Locate the cell with the specified text and output its (X, Y) center coordinate. 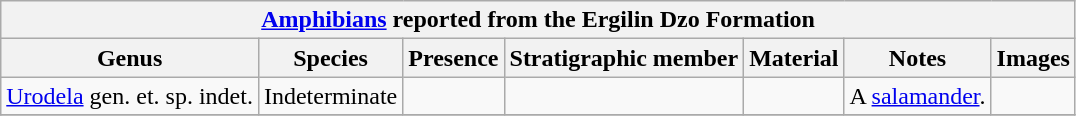
Urodela gen. et. sp. indet. (130, 96)
Genus (130, 58)
A salamander. (918, 96)
Stratigraphic member (624, 58)
Notes (918, 58)
Presence (454, 58)
Amphibians reported from the Ergilin Dzo Formation (538, 20)
Material (794, 58)
Species (330, 58)
Images (1033, 58)
Indeterminate (330, 96)
